Find where the given text appears and provide that cell's center as (x, y) coordinate. 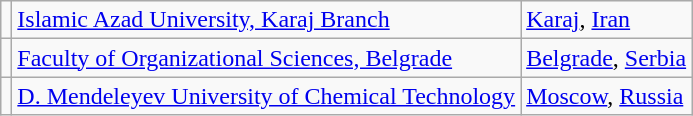
Belgrade, Serbia (606, 58)
Islamic Azad University, Karaj Branch (266, 20)
Moscow, Russia (606, 96)
D. Mendeleyev University of Chemical Technology (266, 96)
Faculty of Organizational Sciences, Belgrade (266, 58)
Karaj, Iran (606, 20)
